Provide the [x, y] coordinate of the cell's center where the given text is located.  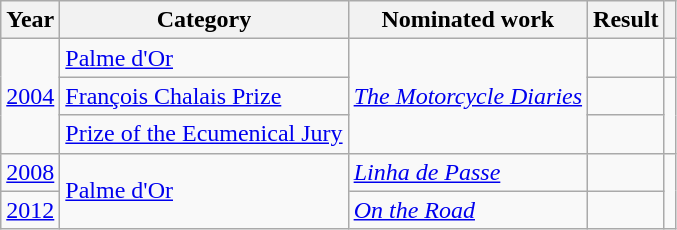
On the Road [468, 210]
The Motorcycle Diaries [468, 96]
2012 [30, 210]
Linha de Passe [468, 172]
2008 [30, 172]
Category [204, 20]
François Chalais Prize [204, 96]
2004 [30, 96]
Result [626, 20]
Year [30, 20]
Nominated work [468, 20]
Prize of the Ecumenical Jury [204, 134]
